Identify which cell holds the provided text, then report its (X, Y) central coordinate. 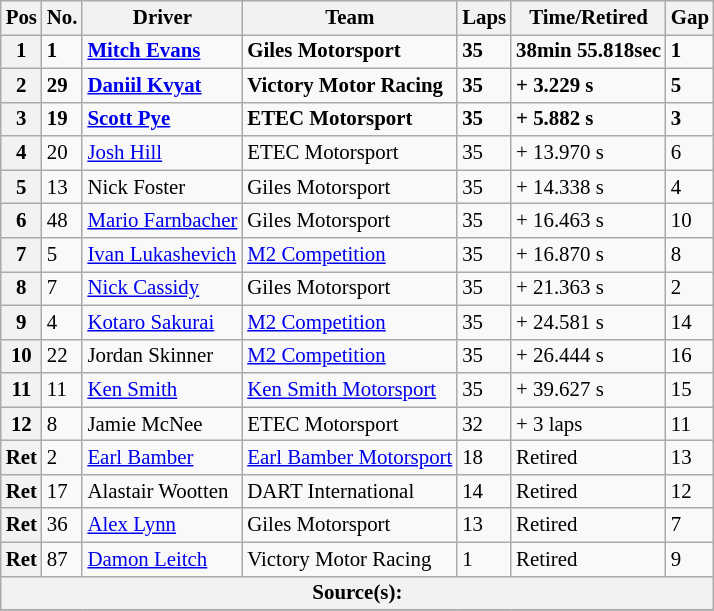
19 (62, 119)
Pos (22, 18)
Ken Smith (162, 390)
29 (62, 85)
+ 14.338 s (588, 187)
DART International (350, 491)
+ 5.882 s (588, 119)
18 (484, 458)
+ 16.463 s (588, 221)
48 (62, 221)
22 (62, 356)
+ 3 laps (588, 424)
Alastair Wootten (162, 491)
Earl Bamber (162, 458)
Earl Bamber Motorsport (350, 458)
Alex Lynn (162, 525)
Ivan Lukashevich (162, 255)
+ 21.363 s (588, 288)
Jamie McNee (162, 424)
Gap (690, 18)
Mario Farnbacher (162, 221)
38min 55.818sec (588, 51)
Laps (484, 18)
Jordan Skinner (162, 356)
+ 24.581 s (588, 322)
Ken Smith Motorsport (350, 390)
Mitch Evans (162, 51)
Kotaro Sakurai (162, 322)
Josh Hill (162, 153)
Time/Retired (588, 18)
87 (62, 559)
Nick Foster (162, 187)
20 (62, 153)
32 (484, 424)
+ 26.444 s (588, 356)
Damon Leitch (162, 559)
Daniil Kvyat (162, 85)
Driver (162, 18)
Nick Cassidy (162, 288)
+ 13.970 s (588, 153)
+ 39.627 s (588, 390)
36 (62, 525)
15 (690, 390)
No. (62, 18)
+ 16.870 s (588, 255)
Scott Pye (162, 119)
+ 3.229 s (588, 85)
17 (62, 491)
Source(s): (358, 593)
Team (350, 18)
16 (690, 356)
